Determine the (X, Y) coordinate at the center of the cell enclosing the given text.  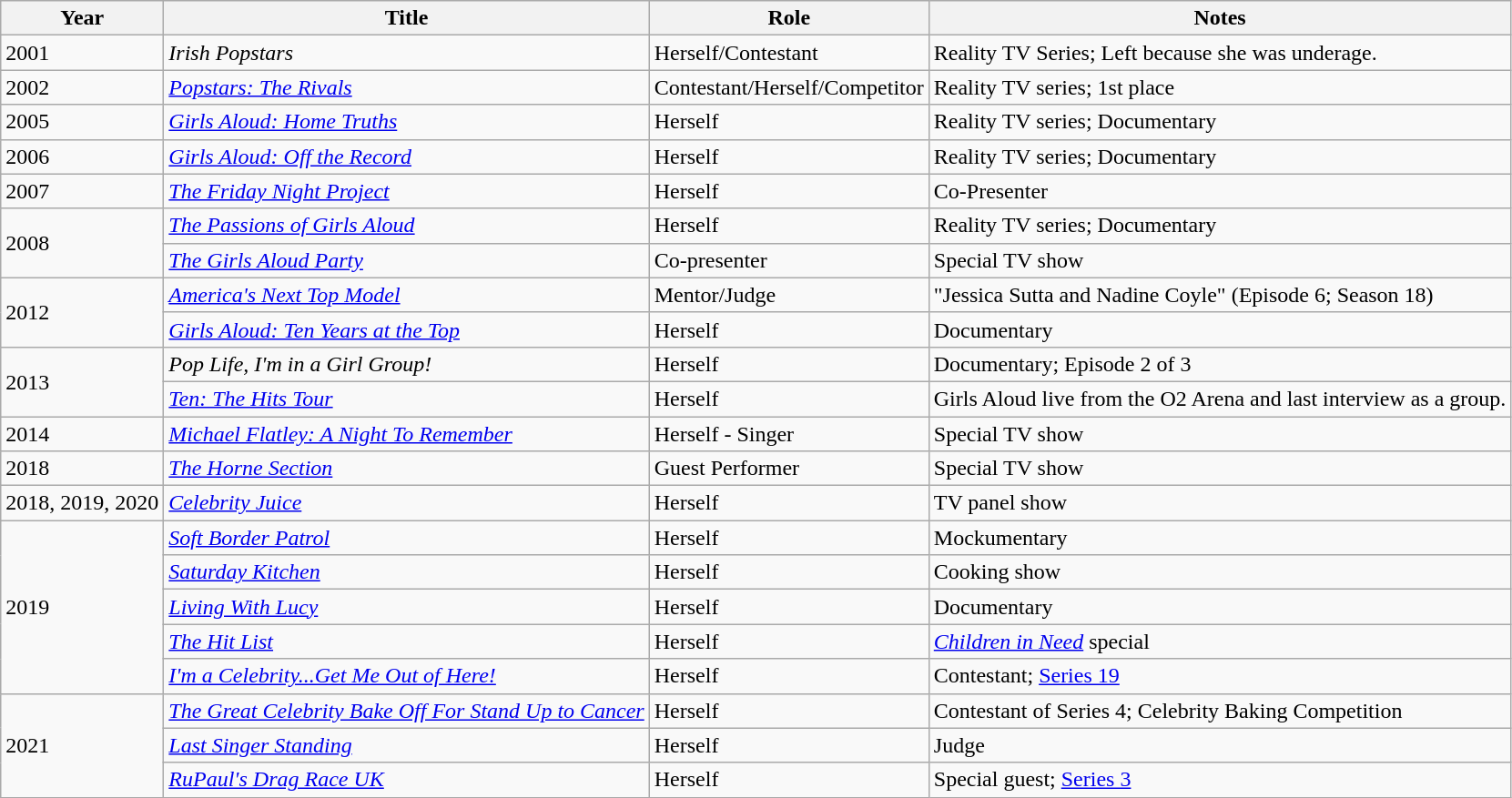
Living With Lucy (406, 607)
2007 (82, 191)
Reality TV series; 1st place (1220, 87)
2018 (82, 469)
Popstars: The Rivals (406, 87)
Last Singer Standing (406, 745)
Herself/Contestant (788, 53)
Girls Aloud live from the O2 Arena and last interview as a group. (1220, 399)
"Jessica Sutta and Nadine Coyle" (Episode 6; Season 18) (1220, 295)
2002 (82, 87)
2012 (82, 312)
2005 (82, 122)
I'm a Celebrity...Get Me Out of Here! (406, 676)
Co-presenter (788, 260)
2014 (82, 434)
Guest Performer (788, 469)
2008 (82, 243)
The Friday Night Project (406, 191)
2019 (82, 607)
America's Next Top Model (406, 295)
Contestant/Herself/Competitor (788, 87)
2021 (82, 745)
Irish Popstars (406, 53)
Documentary; Episode 2 of 3 (1220, 364)
2006 (82, 157)
The Passions of Girls Aloud (406, 226)
Pop Life, I'm in a Girl Group! (406, 364)
2018, 2019, 2020 (82, 503)
Girls Aloud: Ten Years at the Top (406, 329)
Year (82, 18)
2013 (82, 381)
Mockumentary (1220, 538)
Michael Flatley: A Night To Remember (406, 434)
TV panel show (1220, 503)
Girls Aloud: Home Truths (406, 122)
The Girls Aloud Party (406, 260)
Cooking show (1220, 572)
Judge (1220, 745)
Contestant of Series 4; Celebrity Baking Competition (1220, 711)
Title (406, 18)
Girls Aloud: Off the Record (406, 157)
Co-Presenter (1220, 191)
Ten: The Hits Tour (406, 399)
Contestant; Series 19 (1220, 676)
Mentor/Judge (788, 295)
Celebrity Juice (406, 503)
2001 (82, 53)
Special guest; Series 3 (1220, 780)
The Great Celebrity Bake Off For Stand Up to Cancer (406, 711)
Children in Need special (1220, 641)
The Horne Section (406, 469)
Saturday Kitchen (406, 572)
RuPaul's Drag Race UK (406, 780)
Reality TV Series; Left because she was underage. (1220, 53)
Notes (1220, 18)
Role (788, 18)
Herself - Singer (788, 434)
Soft Border Patrol (406, 538)
The Hit List (406, 641)
